Provide the (X, Y) coordinate of the cell's center where the given text is located.  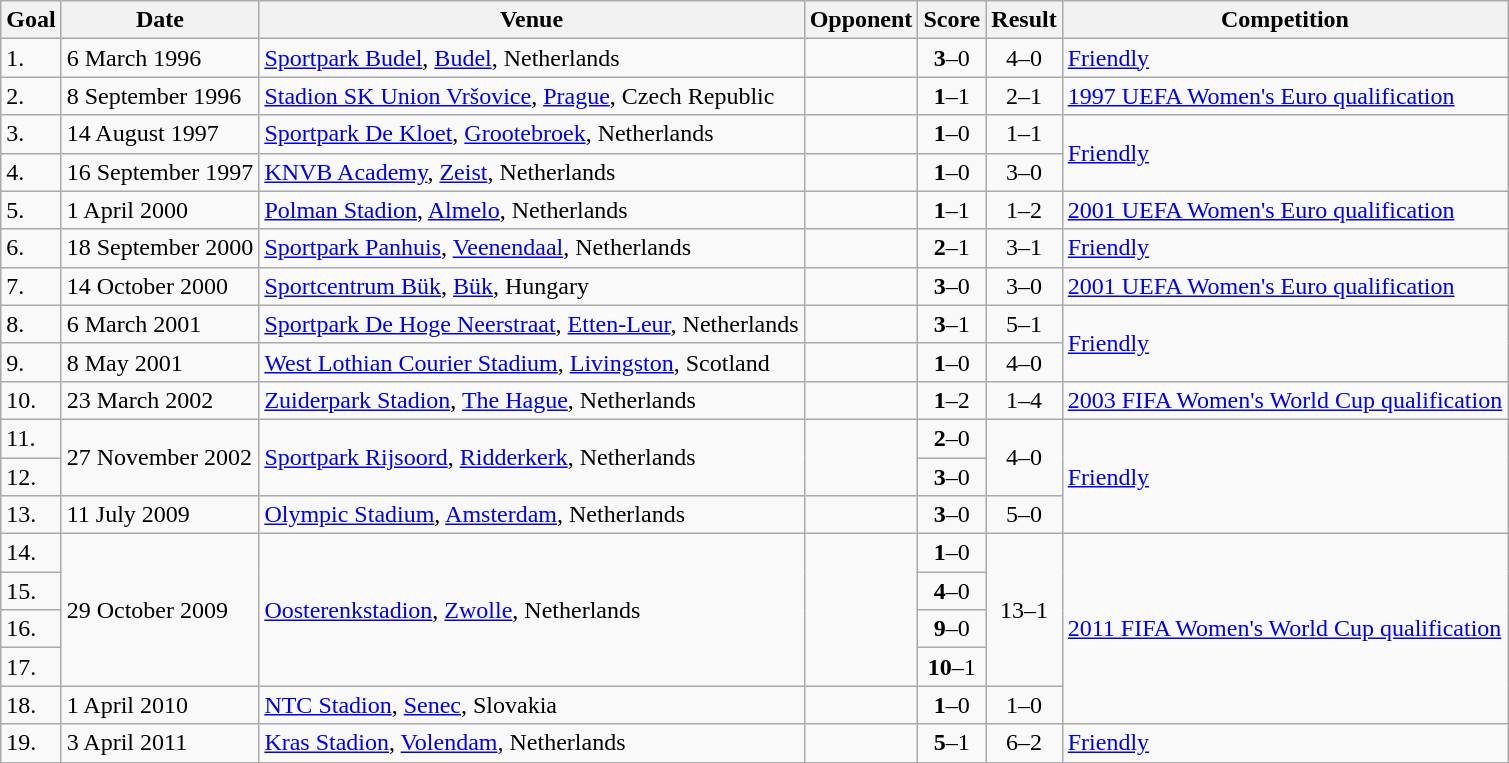
9. (31, 362)
16 September 1997 (160, 172)
17. (31, 667)
Sportpark Rijsoord, Ridderkerk, Netherlands (532, 457)
Competition (1285, 20)
11. (31, 438)
14 October 2000 (160, 286)
Result (1024, 20)
29 October 2009 (160, 610)
2011 FIFA Women's World Cup qualification (1285, 629)
8 May 2001 (160, 362)
19. (31, 743)
Sportpark De Hoge Neerstraat, Etten-Leur, Netherlands (532, 324)
KNVB Academy, Zeist, Netherlands (532, 172)
Sportpark Panhuis, Veenendaal, Netherlands (532, 248)
2–0 (952, 438)
13. (31, 515)
14. (31, 553)
NTC Stadion, Senec, Slovakia (532, 705)
Stadion SK Union Vršovice, Prague, Czech Republic (532, 96)
9–0 (952, 629)
8 September 1996 (160, 96)
1. (31, 58)
6 March 2001 (160, 324)
1–4 (1024, 400)
7. (31, 286)
27 November 2002 (160, 457)
12. (31, 477)
6 March 1996 (160, 58)
10–1 (952, 667)
10. (31, 400)
3 April 2011 (160, 743)
1 April 2000 (160, 210)
5–0 (1024, 515)
Polman Stadion, Almelo, Netherlands (532, 210)
11 July 2009 (160, 515)
2003 FIFA Women's World Cup qualification (1285, 400)
13–1 (1024, 610)
15. (31, 591)
23 March 2002 (160, 400)
Venue (532, 20)
8. (31, 324)
6. (31, 248)
18 September 2000 (160, 248)
Score (952, 20)
Zuiderpark Stadion, The Hague, Netherlands (532, 400)
Sportcentrum Bük, Bük, Hungary (532, 286)
Opponent (861, 20)
Date (160, 20)
Oosterenkstadion, Zwolle, Netherlands (532, 610)
Sportpark Budel, Budel, Netherlands (532, 58)
Sportpark De Kloet, Grootebroek, Netherlands (532, 134)
Kras Stadion, Volendam, Netherlands (532, 743)
1997 UEFA Women's Euro qualification (1285, 96)
Goal (31, 20)
Olympic Stadium, Amsterdam, Netherlands (532, 515)
1 April 2010 (160, 705)
18. (31, 705)
3. (31, 134)
West Lothian Courier Stadium, Livingston, Scotland (532, 362)
6–2 (1024, 743)
2. (31, 96)
16. (31, 629)
5. (31, 210)
4. (31, 172)
14 August 1997 (160, 134)
